Provide the (x, y) coordinate of the cell's center where the given text is located.  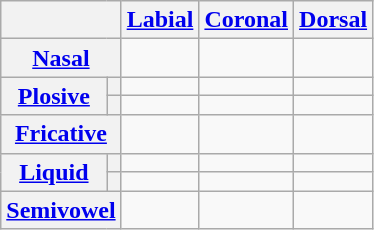
Liquid (54, 172)
Dorsal (334, 20)
Labial (160, 20)
Semivowel (61, 210)
Nasal (61, 58)
Coronal (246, 20)
Fricative (61, 134)
Plosive (54, 96)
